Determine the [X, Y] coordinate at the center of the cell enclosing the given text.  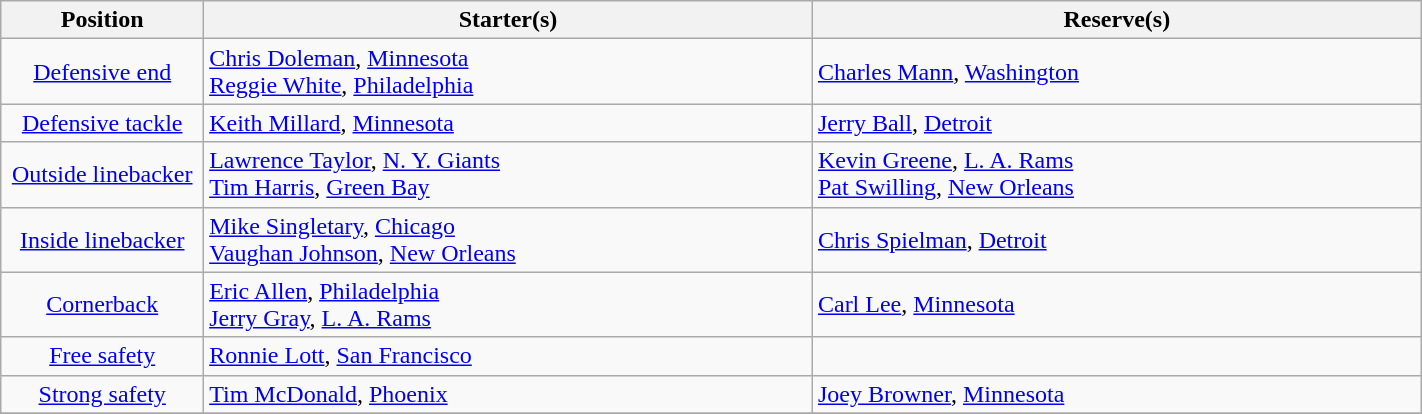
Reserve(s) [1116, 20]
Chris Spielman, Detroit [1116, 240]
Keith Millard, Minnesota [508, 123]
Starter(s) [508, 20]
Ronnie Lott, San Francisco [508, 356]
Joey Browner, Minnesota [1116, 394]
Outside linebacker [102, 174]
Jerry Ball, Detroit [1116, 123]
Tim McDonald, Phoenix [508, 394]
Mike Singletary, Chicago Vaughan Johnson, New Orleans [508, 240]
Cornerback [102, 304]
Lawrence Taylor, N. Y. Giants Tim Harris, Green Bay [508, 174]
Kevin Greene, L. A. Rams Pat Swilling, New Orleans [1116, 174]
Charles Mann, Washington [1116, 72]
Defensive end [102, 72]
Inside linebacker [102, 240]
Position [102, 20]
Free safety [102, 356]
Eric Allen, Philadelphia Jerry Gray, L. A. Rams [508, 304]
Defensive tackle [102, 123]
Chris Doleman, Minnesota Reggie White, Philadelphia [508, 72]
Strong safety [102, 394]
Carl Lee, Minnesota [1116, 304]
